Return the [X, Y] coordinate for the center point of the cell that contains the specified text.  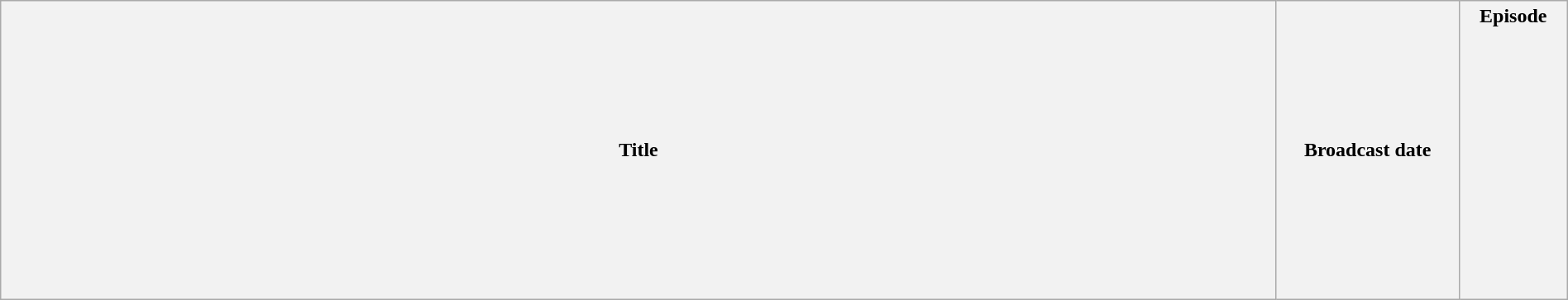
Broadcast date [1368, 150]
Episode [1513, 150]
Title [638, 150]
